Detect which cell encompasses the target text, then output its [x, y] center coordinate. 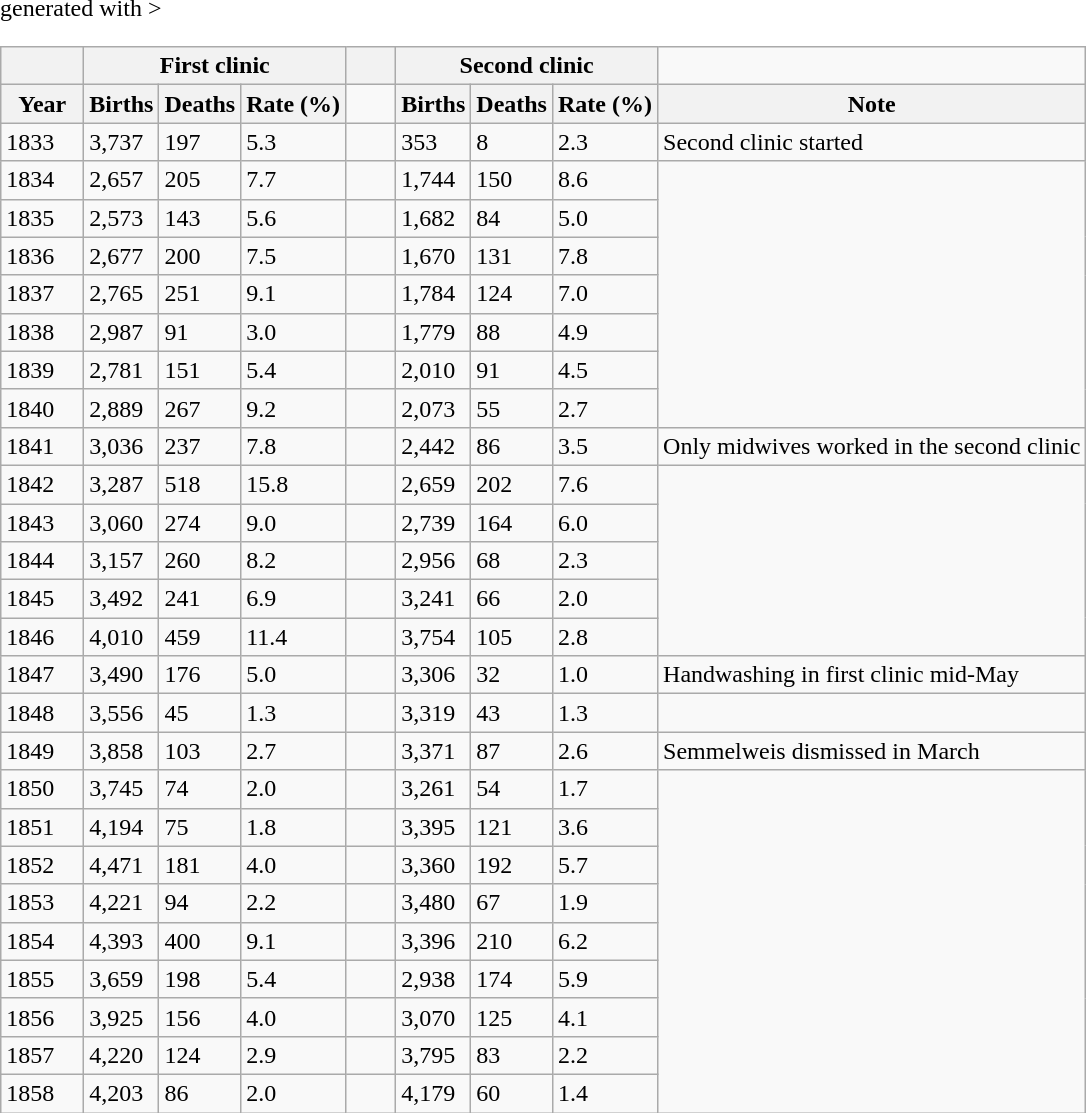
1853 [42, 903]
3,157 [122, 561]
2,889 [122, 408]
4.5 [604, 370]
67 [512, 903]
125 [512, 1017]
5.9 [604, 979]
Only midwives worked in the second clinic [872, 446]
1845 [42, 599]
3,925 [122, 1017]
1,744 [434, 180]
8.6 [604, 180]
200 [200, 256]
3,659 [122, 979]
1.0 [604, 675]
84 [512, 218]
3.5 [604, 446]
4,194 [122, 827]
3,261 [434, 789]
1.7 [604, 789]
7.7 [294, 180]
7.6 [604, 484]
1856 [42, 1017]
1,682 [434, 218]
8 [512, 142]
2,010 [434, 370]
1854 [42, 941]
1847 [42, 675]
1.8 [294, 827]
3,492 [122, 599]
3.0 [294, 332]
87 [512, 751]
9.0 [294, 523]
3,556 [122, 713]
518 [200, 484]
3,360 [434, 865]
1852 [42, 865]
400 [200, 941]
2.9 [294, 1055]
2,073 [434, 408]
6.2 [604, 941]
5.3 [294, 142]
3,036 [122, 446]
3,858 [122, 751]
4,203 [122, 1093]
4,471 [122, 865]
105 [512, 637]
2,659 [434, 484]
251 [200, 294]
2,956 [434, 561]
1851 [42, 827]
4,221 [122, 903]
2.8 [604, 637]
2,765 [122, 294]
1857 [42, 1055]
5.6 [294, 218]
1.9 [604, 903]
1834 [42, 180]
5.7 [604, 865]
43 [512, 713]
4.9 [604, 332]
32 [512, 675]
3,480 [434, 903]
55 [512, 408]
3.6 [604, 827]
88 [512, 332]
2.6 [604, 751]
3,306 [434, 675]
1835 [42, 218]
1841 [42, 446]
3,490 [122, 675]
3,754 [434, 637]
Second clinic [527, 66]
3,371 [434, 751]
151 [200, 370]
174 [512, 979]
143 [200, 218]
121 [512, 827]
6.9 [294, 599]
1833 [42, 142]
241 [200, 599]
3,287 [122, 484]
260 [200, 561]
2,657 [122, 180]
202 [512, 484]
103 [200, 751]
3,737 [122, 142]
1839 [42, 370]
60 [512, 1093]
2,573 [122, 218]
181 [200, 865]
4.1 [604, 1017]
3,070 [434, 1017]
192 [512, 865]
6.0 [604, 523]
3,795 [434, 1055]
198 [200, 979]
3,396 [434, 941]
2,987 [122, 332]
205 [200, 180]
66 [512, 599]
2,442 [434, 446]
1,784 [434, 294]
2,938 [434, 979]
3,241 [434, 599]
1846 [42, 637]
3,395 [434, 827]
164 [512, 523]
7.0 [604, 294]
1837 [42, 294]
131 [512, 256]
353 [434, 142]
176 [200, 675]
4,220 [122, 1055]
2,677 [122, 256]
150 [512, 180]
11.4 [294, 637]
7.5 [294, 256]
First clinic [215, 66]
237 [200, 446]
1,779 [434, 332]
9.2 [294, 408]
1836 [42, 256]
Note [872, 104]
8.2 [294, 561]
45 [200, 713]
1,670 [434, 256]
156 [200, 1017]
1842 [42, 484]
1838 [42, 332]
4,010 [122, 637]
75 [200, 827]
3,745 [122, 789]
94 [200, 903]
1849 [42, 751]
1855 [42, 979]
15.8 [294, 484]
Handwashing in first clinic mid-May [872, 675]
459 [200, 637]
4,393 [122, 941]
Semmelweis dismissed in March [872, 751]
68 [512, 561]
Second clinic started [872, 142]
2,781 [122, 370]
1843 [42, 523]
1844 [42, 561]
74 [200, 789]
3,319 [434, 713]
83 [512, 1055]
1.4 [604, 1093]
210 [512, 941]
54 [512, 789]
3,060 [122, 523]
267 [200, 408]
274 [200, 523]
Year [42, 104]
197 [200, 142]
1840 [42, 408]
2,739 [434, 523]
1850 [42, 789]
1848 [42, 713]
1858 [42, 1093]
4,179 [434, 1093]
